Output the [x, y] coordinate of the center of the cell containing the given text.  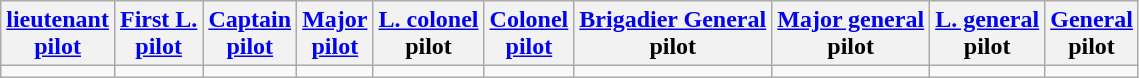
Major generalpilot [851, 34]
L. generalpilot [988, 34]
General pilot [1092, 34]
First L.pilot [158, 34]
lieutenantpilot [58, 34]
L. colonelpilot [428, 34]
Majorpilot [335, 34]
Captainpilot [250, 34]
Brigadier Generalpilot [673, 34]
Colonelpilot [529, 34]
